Find where the given text appears and provide that cell's center as (x, y) coordinate. 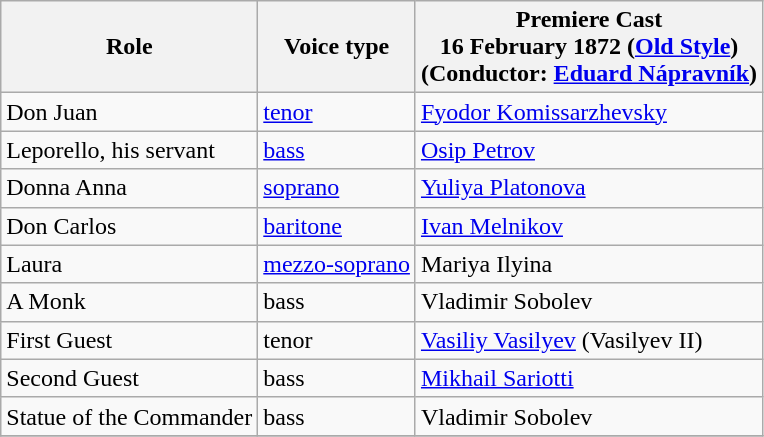
Statue of the Commander (130, 416)
Ivan Melnikov (588, 226)
Donna Anna (130, 188)
Second Guest (130, 378)
Leporello, his servant (130, 150)
Osip Petrov (588, 150)
Mikhail Sariotti (588, 378)
Yuliya Platonova (588, 188)
Role (130, 47)
Premiere Cast16 February 1872 (Old Style)(Conductor: Eduard Nápravník) (588, 47)
A Monk (130, 302)
Vasiliy Vasilyev (Vasilyev II) (588, 340)
mezzo-soprano (337, 264)
Don Carlos (130, 226)
Voice type (337, 47)
Fyodor Komissarzhevsky (588, 112)
First Guest (130, 340)
soprano (337, 188)
Laura (130, 264)
Don Juan (130, 112)
baritone (337, 226)
Mariya Ilyina (588, 264)
